Capture the cell that displays the provided text and extract its (X, Y) central coordinate. 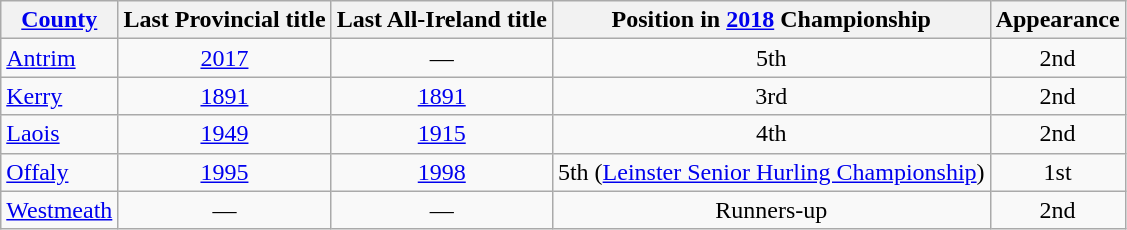
Runners-up (771, 210)
1st (1058, 172)
Laois (60, 134)
1949 (224, 134)
County (60, 20)
Westmeath (60, 210)
2017 (224, 58)
1998 (442, 172)
Position in 2018 Championship (771, 20)
4th (771, 134)
Appearance (1058, 20)
Offaly (60, 172)
1995 (224, 172)
Last Provincial title (224, 20)
5th (771, 58)
5th (Leinster Senior Hurling Championship) (771, 172)
Antrim (60, 58)
Kerry (60, 96)
3rd (771, 96)
Last All-Ireland title (442, 20)
1915 (442, 134)
